Extract the (x, y) coordinate from the center of the cell holding the provided text.  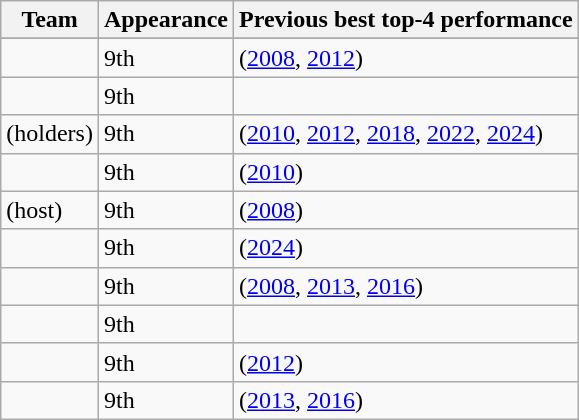
(2008, 2013, 2016) (406, 286)
(host) (50, 210)
(2024) (406, 248)
(2012) (406, 362)
(2010, 2012, 2018, 2022, 2024) (406, 134)
Team (50, 20)
(2008, 2012) (406, 58)
(2010) (406, 172)
(2013, 2016) (406, 400)
Appearance (166, 20)
Previous best top-4 performance (406, 20)
(2008) (406, 210)
(holders) (50, 134)
